Provide the [x, y] coordinate of the cell's center where the given text is located.  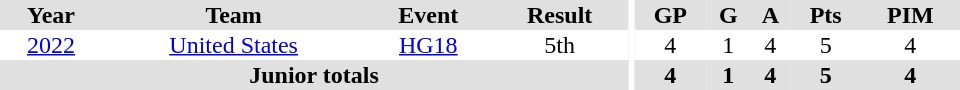
Year [51, 15]
2022 [51, 45]
5th [560, 45]
Team [234, 15]
HG18 [428, 45]
Result [560, 15]
United States [234, 45]
PIM [910, 15]
GP [670, 15]
A [770, 15]
Pts [826, 15]
G [728, 15]
Event [428, 15]
Junior totals [314, 75]
